Provide the [X, Y] coordinate of the cell's center where the given text is located.  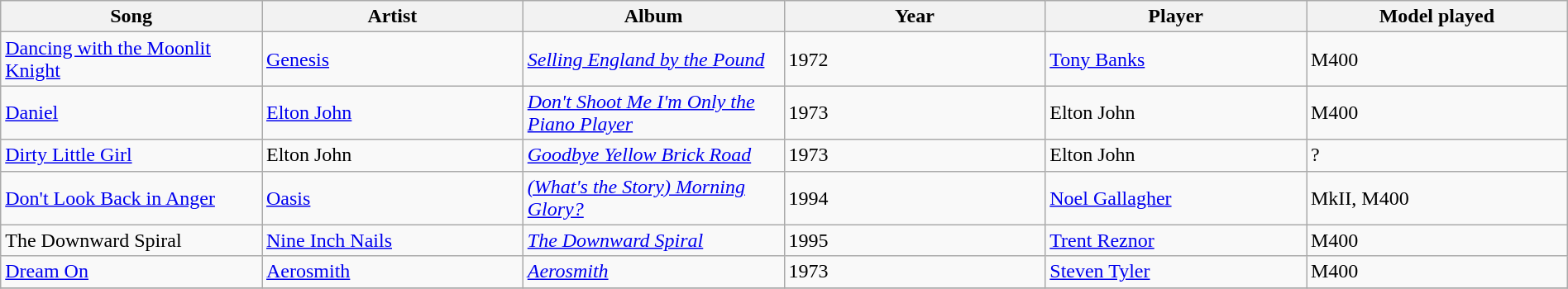
Album [653, 17]
Song [131, 17]
Dream On [131, 272]
Player [1176, 17]
Oasis [392, 198]
Nine Inch Nails [392, 240]
? [1437, 155]
Dancing with the Moonlit Knight [131, 59]
Genesis [392, 59]
(What's the Story) Morning Glory? [653, 198]
1972 [915, 59]
Selling England by the Pound [653, 59]
Model played [1437, 17]
Dirty Little Girl [131, 155]
Goodbye Yellow Brick Road [653, 155]
Trent Reznor [1176, 240]
1994 [915, 198]
Don't Look Back in Anger [131, 198]
Year [915, 17]
Artist [392, 17]
MkII, M400 [1437, 198]
Don't Shoot Me I'm Only the Piano Player [653, 112]
Steven Tyler [1176, 272]
Tony Banks [1176, 59]
Noel Gallagher [1176, 198]
Daniel [131, 112]
1995 [915, 240]
